Identify which cell holds the provided text, then report its (X, Y) central coordinate. 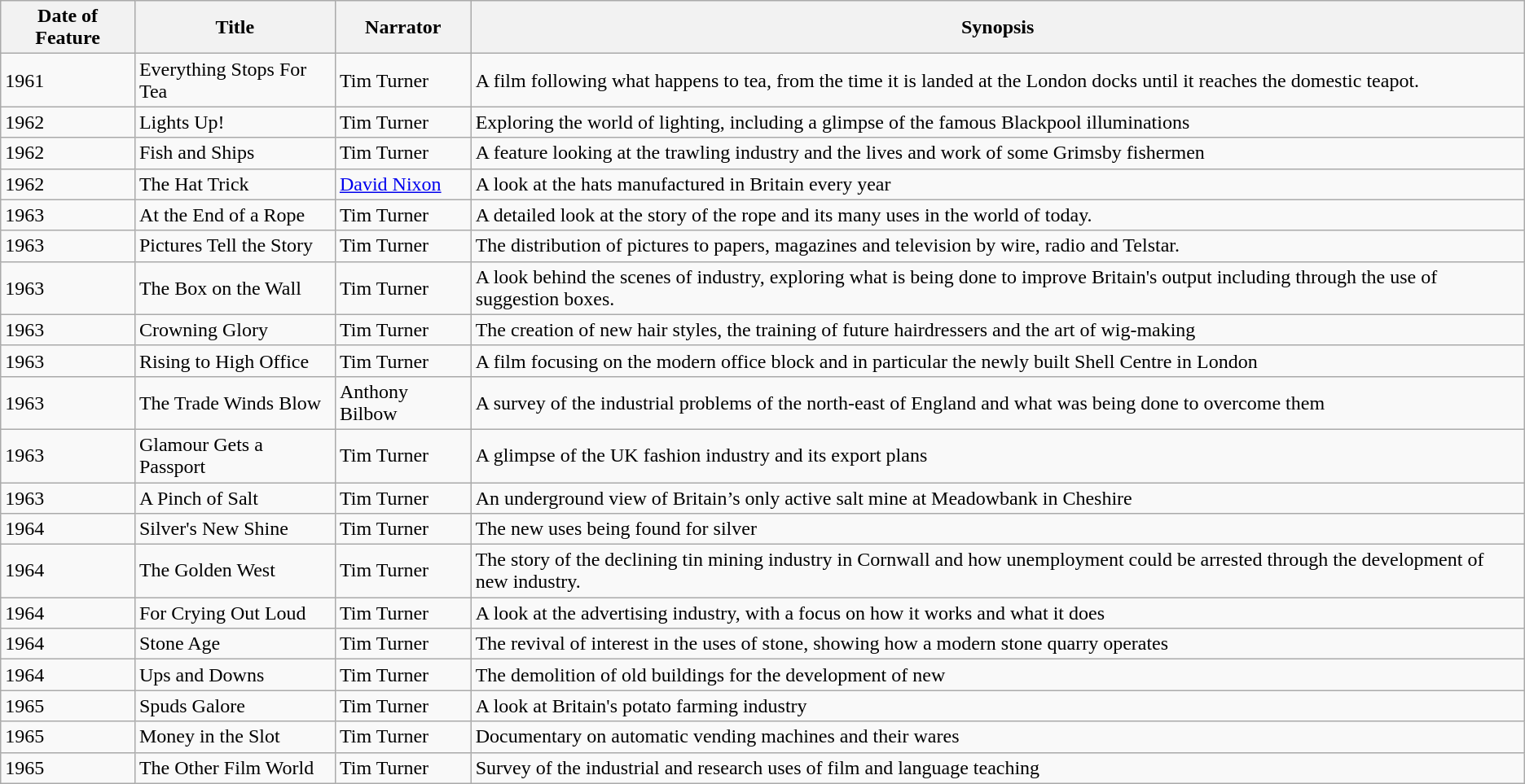
The revival of interest in the uses of stone, showing how a modern stone quarry operates (997, 644)
For Crying Out Loud (235, 613)
The Box on the Wall (235, 288)
A look behind the scenes of industry, exploring what is being done to improve Britain's output including through the use of suggestion boxes. (997, 288)
Money in the Slot (235, 737)
Glamour Gets a Passport (235, 456)
A survey of the industrial problems of the north-east of England and what was being done to overcome them (997, 402)
Rising to High Office (235, 361)
The demolition of old buildings for the development of new (997, 675)
A detailed look at the story of the rope and its many uses in the world of today. (997, 215)
David Nixon (402, 184)
At the End of a Rope (235, 215)
The Golden West (235, 572)
Survey of the industrial and research uses of film and language teaching (997, 768)
Lights Up! (235, 122)
Spuds Galore (235, 706)
Title (235, 28)
A glimpse of the UK fashion industry and its export plans (997, 456)
Ups and Downs (235, 675)
Silver's New Shine (235, 529)
A film following what happens to tea, from the time it is landed at the London docks until it reaches the domestic teapot. (997, 80)
The Hat Trick (235, 184)
A Pinch of Salt (235, 497)
Pictures Tell the Story (235, 246)
1961 (68, 80)
The Other Film World (235, 768)
Documentary on automatic vending machines and their wares (997, 737)
A film focusing on the modern office block and in particular the newly built Shell Centre in London (997, 361)
The Trade Winds Blow (235, 402)
The story of the declining tin mining industry in Cornwall and how unemployment could be arrested through the development of new industry. (997, 572)
A feature looking at the trawling industry and the lives and work of some Grimsby fishermen (997, 153)
Synopsis (997, 28)
The new uses being found for silver (997, 529)
Date of Feature (68, 28)
Exploring the world of lighting, including a glimpse of the famous Blackpool illuminations (997, 122)
Everything Stops For Tea (235, 80)
The creation of new hair styles, the training of future hairdressers and the art of wig-making (997, 330)
The distribution of pictures to papers, magazines and television by wire, radio and Telstar. (997, 246)
Anthony Bilbow (402, 402)
A look at Britain's potato farming industry (997, 706)
Narrator (402, 28)
A look at the advertising industry, with a focus on how it works and what it does (997, 613)
Stone Age (235, 644)
Fish and Ships (235, 153)
Crowning Glory (235, 330)
A look at the hats manufactured in Britain every year (997, 184)
An underground view of Britain’s only active salt mine at Meadowbank in Cheshire (997, 497)
